Locate the cell with the specified text and output its (x, y) center coordinate. 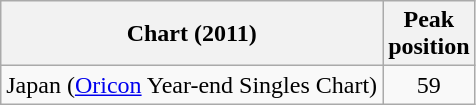
Japan (Oricon Year-end Singles Chart) (192, 85)
Chart (2011) (192, 34)
59 (429, 85)
Peakposition (429, 34)
